Return the [x, y] coordinate for the center point of the cell that contains the specified text.  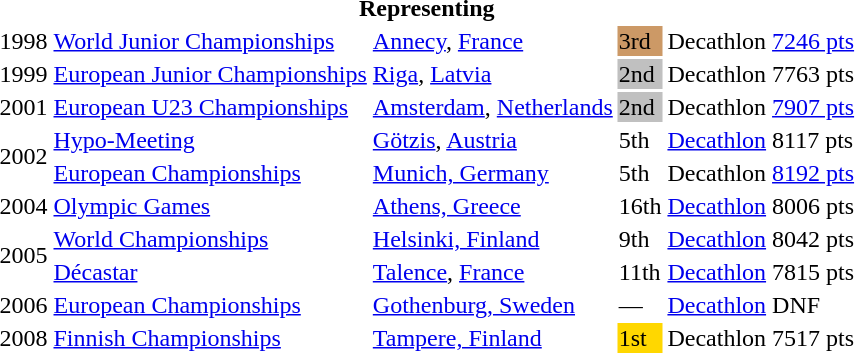
9th [640, 239]
European Junior Championships [210, 74]
3rd [640, 41]
Finnish Championships [210, 338]
European U23 Championships [210, 107]
Athens, Greece [492, 206]
Olympic Games [210, 206]
— [640, 305]
Gothenburg, Sweden [492, 305]
Munich, Germany [492, 173]
World Junior Championships [210, 41]
Amsterdam, Netherlands [492, 107]
Tampere, Finland [492, 338]
16th [640, 206]
Hypo-Meeting [210, 140]
Décastar [210, 272]
1st [640, 338]
Götzis, Austria [492, 140]
Annecy, France [492, 41]
11th [640, 272]
World Championships [210, 239]
Helsinki, Finland [492, 239]
Riga, Latvia [492, 74]
Talence, France [492, 272]
